Detect which cell encompasses the target text, then output its [X, Y] center coordinate. 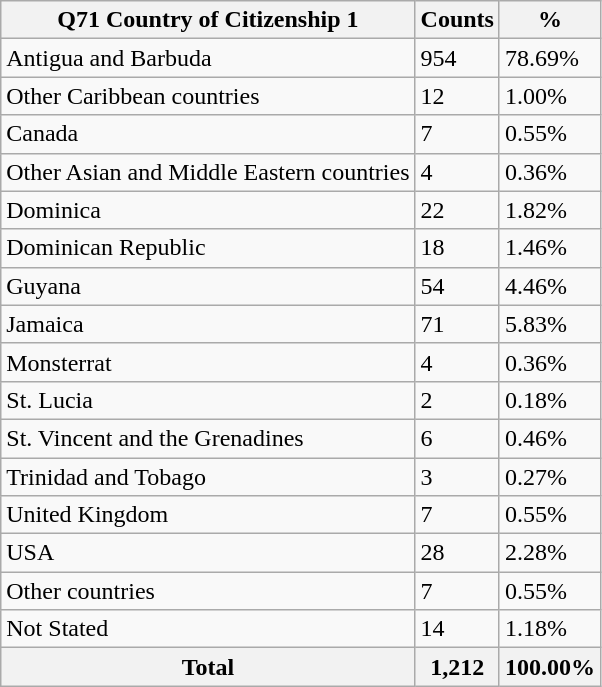
14 [457, 629]
Trinidad and Tobago [208, 477]
Jamaica [208, 324]
0.18% [550, 400]
Dominica [208, 210]
18 [457, 248]
954 [457, 58]
1.82% [550, 210]
71 [457, 324]
22 [457, 210]
Other Asian and Middle Eastern countries [208, 172]
2 [457, 400]
Not Stated [208, 629]
5.83% [550, 324]
USA [208, 553]
1.18% [550, 629]
0.46% [550, 438]
2.28% [550, 553]
28 [457, 553]
Counts [457, 20]
Monsterrat [208, 362]
St. Lucia [208, 400]
6 [457, 438]
Guyana [208, 286]
Canada [208, 134]
1,212 [457, 667]
Antigua and Barbuda [208, 58]
12 [457, 96]
1.00% [550, 96]
% [550, 20]
Q71 Country of Citizenship 1 [208, 20]
United Kingdom [208, 515]
1.46% [550, 248]
0.27% [550, 477]
Other Caribbean countries [208, 96]
4.46% [550, 286]
100.00% [550, 667]
Dominican Republic [208, 248]
St. Vincent and the Grenadines [208, 438]
54 [457, 286]
3 [457, 477]
Total [208, 667]
78.69% [550, 58]
Other countries [208, 591]
